Capture the cell that displays the provided text and extract its (x, y) central coordinate. 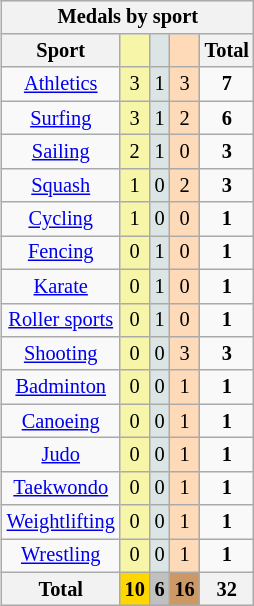
7 (227, 84)
16 (185, 589)
Wrestling (61, 556)
10 (135, 589)
Squash (61, 185)
Judo (61, 455)
Taekwondo (61, 488)
Roller sports (61, 320)
Karate (61, 286)
Cycling (61, 219)
Athletics (61, 84)
Badminton (61, 387)
Medals by sport (128, 17)
Shooting (61, 354)
Sport (61, 51)
Canoeing (61, 421)
Weightlifting (61, 522)
Fencing (61, 253)
Surfing (61, 118)
32 (227, 589)
Sailing (61, 152)
